Pinpoint the cell where the given text exists, returning its (X, Y) midpoint coordinate. 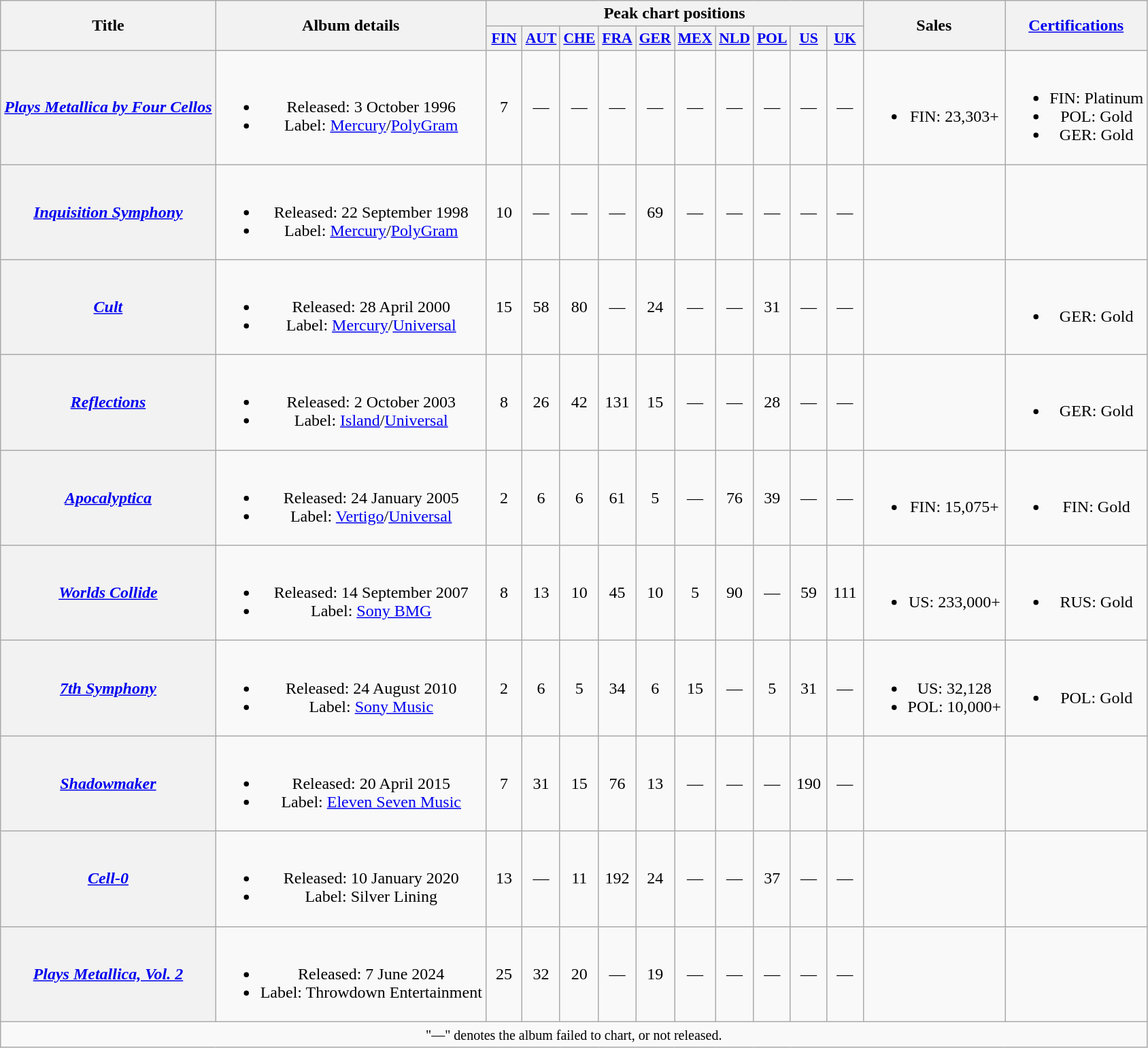
"—" denotes the album failed to chart, or not released. (574, 1034)
Worlds Collide (108, 593)
Apocalyptica (108, 498)
39 (773, 498)
AUT (541, 39)
RUS: Gold (1076, 593)
32 (541, 974)
Released: 10 January 2020Label: Silver Lining (351, 879)
Released: 3 October 1996Label: Mercury/PolyGram (351, 107)
POL: Gold (1076, 688)
MEX (695, 39)
NLD (735, 39)
26 (541, 403)
US: 32,128POL: 10,000+ (934, 688)
US (808, 39)
25 (503, 974)
Released: 24 August 2010Label: Sony Music (351, 688)
37 (773, 879)
Released: 24 January 2005Label: Vertigo/Universal (351, 498)
7th Symphony (108, 688)
FIN: PlatinumPOL: GoldGER: Gold (1076, 107)
192 (617, 879)
58 (541, 307)
POL (773, 39)
FIN (503, 39)
190 (808, 783)
34 (617, 688)
Released: 7 June 2024Label: Throwdown Entertainment (351, 974)
US: 233,000+ (934, 593)
GER (656, 39)
FRA (617, 39)
Released: 2 October 2003Label: Island/Universal (351, 403)
Plays Metallica, Vol. 2 (108, 974)
111 (845, 593)
69 (656, 212)
Cult (108, 307)
FIN: Gold (1076, 498)
42 (579, 403)
19 (656, 974)
Cell-0 (108, 879)
Shadowmaker (108, 783)
45 (617, 593)
Album details (351, 26)
Inquisition Symphony (108, 212)
UK (845, 39)
Certifications (1076, 26)
CHE (579, 39)
11 (579, 879)
90 (735, 593)
80 (579, 307)
Released: 14 September 2007Label: Sony BMG (351, 593)
Reflections (108, 403)
Released: 22 September 1998Label: Mercury/PolyGram (351, 212)
Released: 28 April 2000Label: Mercury/Universal (351, 307)
Released: 20 April 2015Label: Eleven Seven Music (351, 783)
FIN: 15,075+ (934, 498)
FIN: 23,303+ (934, 107)
61 (617, 498)
Plays Metallica by Four Cellos (108, 107)
Title (108, 26)
Peak chart positions (675, 14)
Sales (934, 26)
28 (773, 403)
20 (579, 974)
131 (617, 403)
59 (808, 593)
